Locate the cell with the specified text and output its (X, Y) center coordinate. 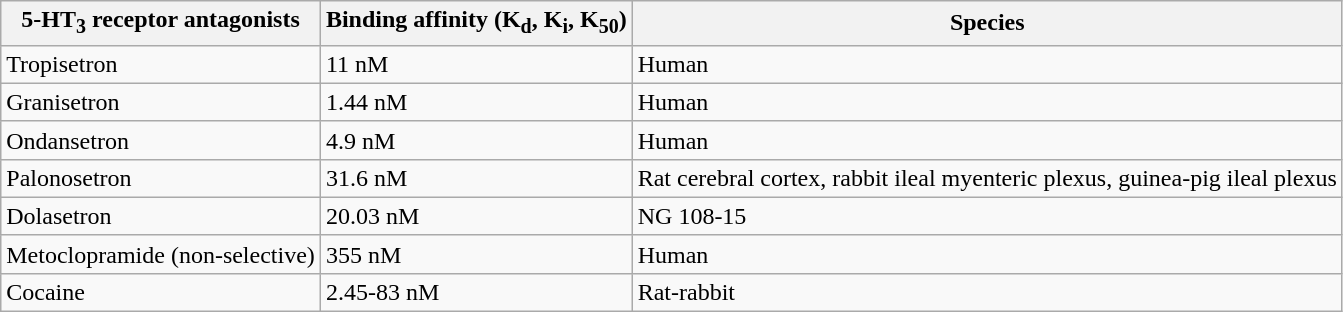
NG 108-15 (987, 216)
Cocaine (161, 292)
Rat-rabbit (987, 292)
1.44 nM (476, 102)
4.9 nM (476, 140)
11 nM (476, 64)
Tropisetron (161, 64)
2.45-83 nM (476, 292)
Binding affinity (Kd, Ki, K50) (476, 23)
31.6 nM (476, 178)
Species (987, 23)
Rat cerebral cortex, rabbit ileal myenteric plexus, guinea-pig ileal plexus (987, 178)
Dolasetron (161, 216)
355 nM (476, 254)
Metoclopramide (non-selective) (161, 254)
20.03 nM (476, 216)
Palonosetron (161, 178)
Granisetron (161, 102)
Ondansetron (161, 140)
5-HT3 receptor antagonists (161, 23)
